Find where the given text appears and provide that cell's center as [X, Y] coordinate. 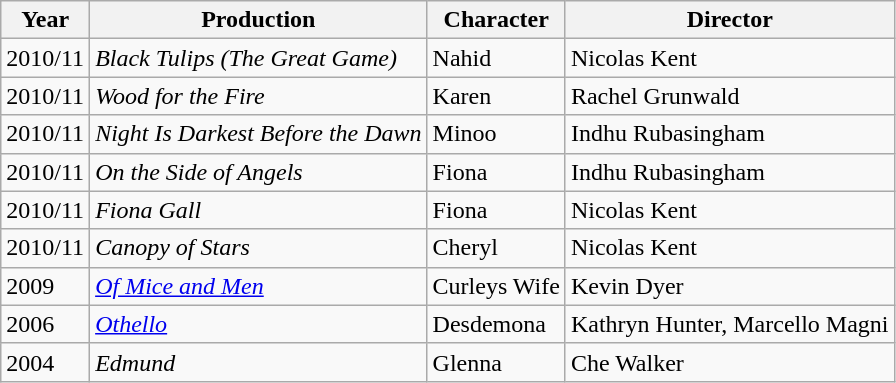
Nahid [496, 58]
2006 [46, 324]
Kevin Dyer [730, 286]
2009 [46, 286]
Wood for the Fire [258, 96]
On the Side of Angels [258, 172]
Black Tulips (The Great Game) [258, 58]
2004 [46, 362]
Canopy of Stars [258, 248]
Production [258, 20]
Of Mice and Men [258, 286]
Character [496, 20]
Rachel Grunwald [730, 96]
Che Walker [730, 362]
Glenna [496, 362]
Curleys Wife [496, 286]
Night Is Darkest Before the Dawn [258, 134]
Fiona Gall [258, 210]
Minoo [496, 134]
Year [46, 20]
Desdemona [496, 324]
Edmund [258, 362]
Cheryl [496, 248]
Kathryn Hunter, Marcello Magni [730, 324]
Director [730, 20]
Karen [496, 96]
Othello [258, 324]
